Return (x, y) of the center of cell containing provided text 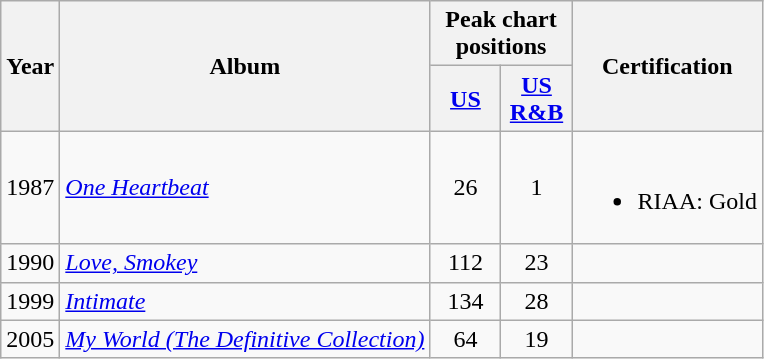
Love, Smokey (245, 263)
23 (536, 263)
1999 (30, 301)
US (466, 98)
112 (466, 263)
19 (536, 339)
1 (536, 188)
My World (The Definitive Collection) (245, 339)
134 (466, 301)
2005 (30, 339)
28 (536, 301)
USR&B (536, 98)
Intimate (245, 301)
Peak chart positions (501, 34)
Year (30, 66)
64 (466, 339)
RIAA: Gold (667, 188)
26 (466, 188)
Certification (667, 66)
One Heartbeat (245, 188)
Album (245, 66)
1987 (30, 188)
1990 (30, 263)
